Provide the [x, y] coordinate of the cell's center where the given text is located.  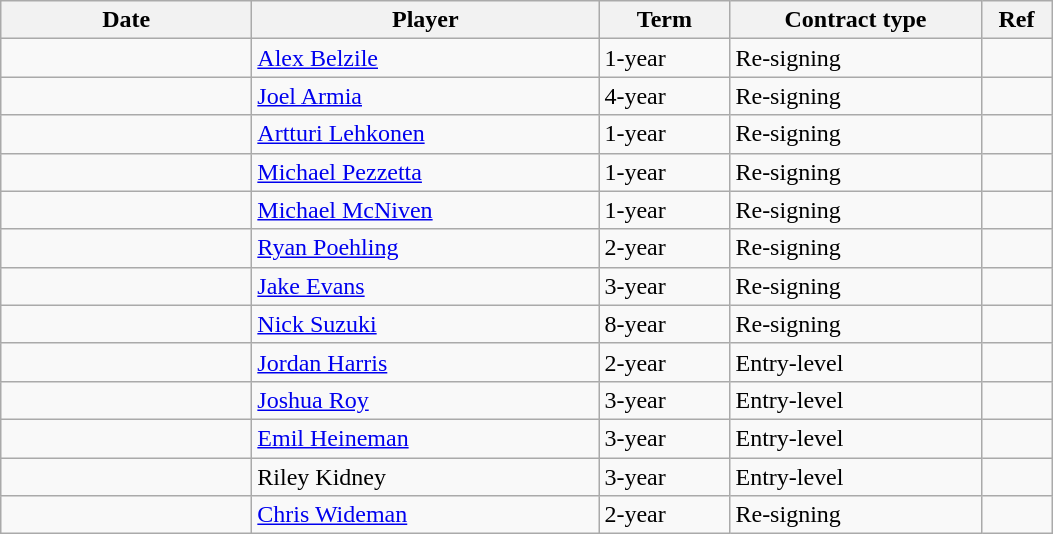
Joel Armia [426, 96]
Contract type [856, 20]
Michael Pezzetta [426, 172]
Player [426, 20]
Chris Wideman [426, 515]
8-year [664, 324]
Ref [1016, 20]
Artturi Lehkonen [426, 134]
Joshua Roy [426, 400]
Nick Suzuki [426, 324]
Ryan Poehling [426, 248]
4-year [664, 96]
Jordan Harris [426, 362]
Riley Kidney [426, 477]
Term [664, 20]
Date [126, 20]
Alex Belzile [426, 58]
Michael McNiven [426, 210]
Emil Heineman [426, 438]
Jake Evans [426, 286]
